Detect which cell encompasses the target text, then output its (x, y) center coordinate. 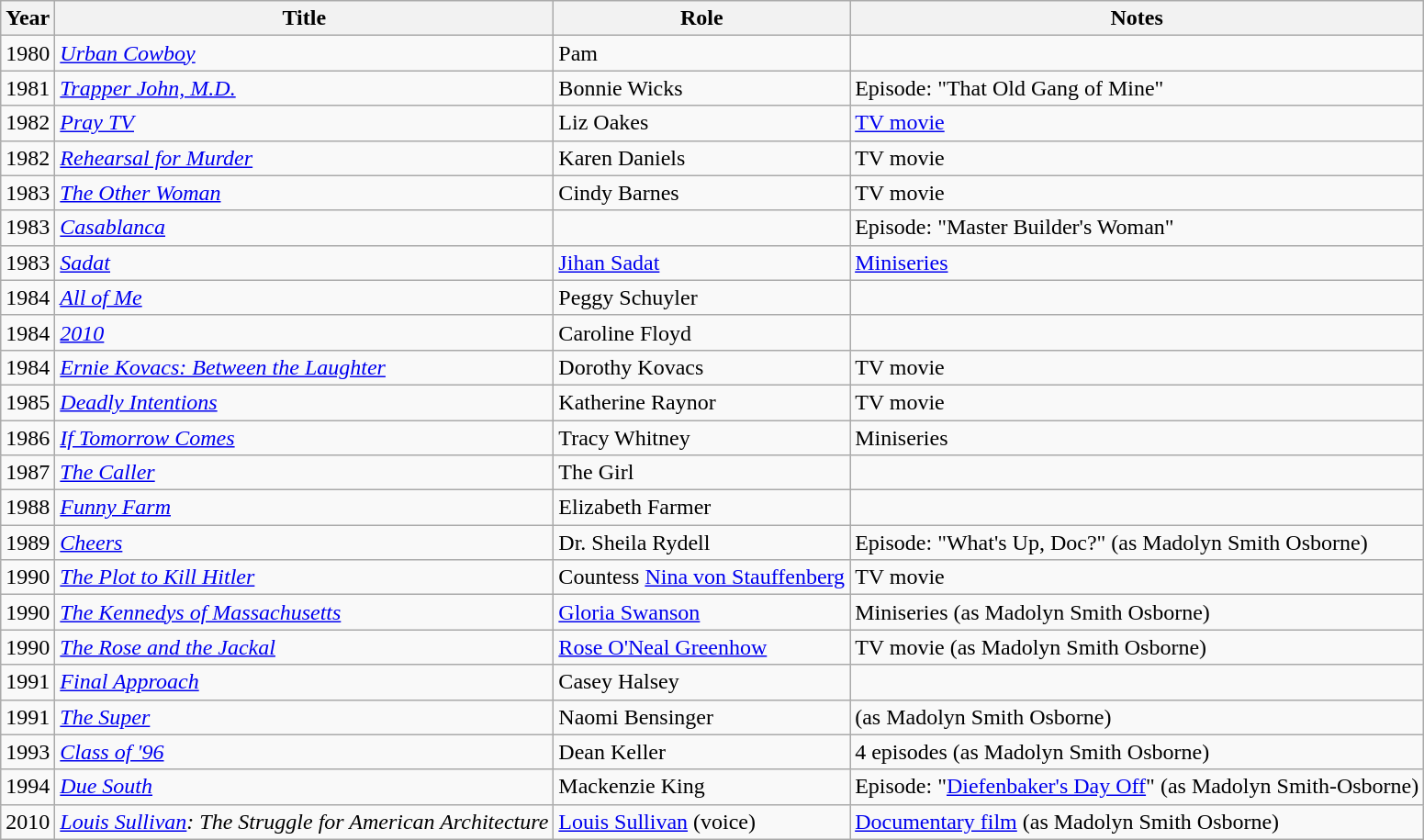
Pray TV (305, 123)
Mackenzie King (701, 787)
1994 (28, 787)
1989 (28, 543)
Louis Sullivan: The Struggle for American Architecture (305, 822)
The Caller (305, 473)
Due South (305, 787)
Class of '96 (305, 752)
The Kennedys of Massachusetts (305, 612)
Final Approach (305, 682)
Katherine Raynor (701, 402)
Year (28, 18)
The Rose and the Jackal (305, 647)
Documentary film (as Madolyn Smith Osborne) (1137, 822)
4 episodes (as Madolyn Smith Osborne) (1137, 752)
The Girl (701, 473)
Pam (701, 53)
Countess Nina von Stauffenberg (701, 577)
Bonnie Wicks (701, 88)
Title (305, 18)
1986 (28, 438)
Casablanca (305, 228)
Ernie Kovacs: Between the Laughter (305, 367)
Notes (1137, 18)
Episode: "What's Up, Doc?" (as Madolyn Smith Osborne) (1137, 543)
Louis Sullivan (voice) (701, 822)
All of Me (305, 297)
Jihan Sadat (701, 263)
Episode: "That Old Gang of Mine" (1137, 88)
Cheers (305, 543)
Cindy Barnes (701, 193)
Gloria Swanson (701, 612)
The Super (305, 717)
Funny Farm (305, 508)
Rose O'Neal Greenhow (701, 647)
Elizabeth Farmer (701, 508)
1980 (28, 53)
1988 (28, 508)
If Tomorrow Comes (305, 438)
Naomi Bensinger (701, 717)
Casey Halsey (701, 682)
The Plot to Kill Hitler (305, 577)
TV movie (as Madolyn Smith Osborne) (1137, 647)
1987 (28, 473)
Tracy Whitney (701, 438)
Rehearsal for Murder (305, 158)
1985 (28, 402)
Episode: "Diefenbaker's Day Off" (as Madolyn Smith-Osborne) (1137, 787)
Karen Daniels (701, 158)
Episode: "Master Builder's Woman" (1137, 228)
(as Madolyn Smith Osborne) (1137, 717)
Peggy Schuyler (701, 297)
Liz Oakes (701, 123)
1981 (28, 88)
Urban Cowboy (305, 53)
Role (701, 18)
Dean Keller (701, 752)
Caroline Floyd (701, 332)
The Other Woman (305, 193)
Sadat (305, 263)
Deadly Intentions (305, 402)
1993 (28, 752)
Miniseries (as Madolyn Smith Osborne) (1137, 612)
Trapper John, M.D. (305, 88)
Dorothy Kovacs (701, 367)
Dr. Sheila Rydell (701, 543)
